Identify which cell holds the provided text, then report its (x, y) central coordinate. 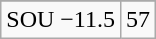
SOU −11.5 (61, 20)
57 (138, 20)
